Output the [X, Y] coordinate of the center of the cell containing the given text.  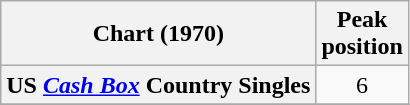
6 [362, 85]
Chart (1970) [158, 34]
Peakposition [362, 34]
US Cash Box Country Singles [158, 85]
